Output the (X, Y) coordinate of the center of the cell containing the given text.  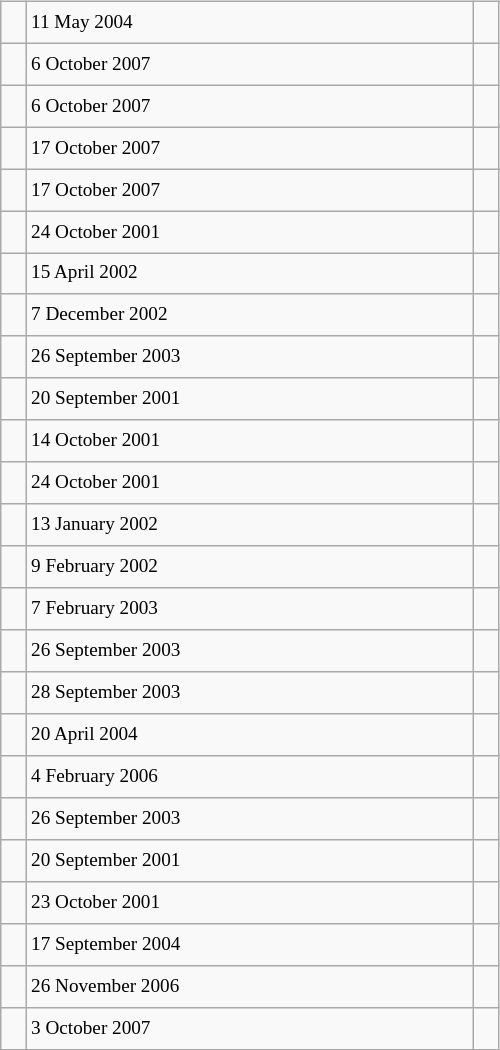
28 September 2003 (249, 693)
15 April 2002 (249, 274)
17 September 2004 (249, 944)
20 April 2004 (249, 735)
11 May 2004 (249, 22)
4 February 2006 (249, 777)
7 December 2002 (249, 315)
23 October 2001 (249, 902)
3 October 2007 (249, 1028)
9 February 2002 (249, 567)
7 February 2003 (249, 609)
13 January 2002 (249, 525)
14 October 2001 (249, 441)
26 November 2006 (249, 986)
